For the text-containing cell, return its midpoint in (X, Y) coordinate format. 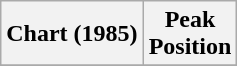
PeakPosition (190, 34)
Chart (1985) (72, 34)
